Find where the given text appears and provide that cell's center as (X, Y) coordinate. 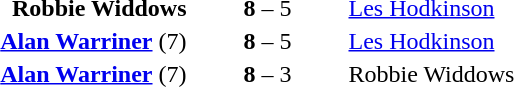
8 – 5 (268, 41)
